Return (x, y) of the center of cell containing provided text 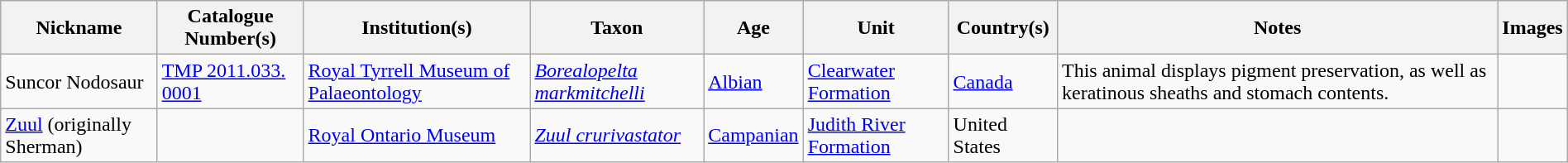
United States (1002, 136)
Images (1532, 28)
Country(s) (1002, 28)
Albian (753, 81)
Catalogue Number(s) (230, 28)
Canada (1002, 81)
Institution(s) (417, 28)
This animal displays pigment preservation, as well as keratinous sheaths and stomach contents. (1277, 81)
Judith River Formation (876, 136)
Age (753, 28)
Notes (1277, 28)
Royal Tyrrell Museum of Palaeontology (417, 81)
Zuul crurivastator (617, 136)
Royal Ontario Museum (417, 136)
Borealopelta markmitchelli (617, 81)
Taxon (617, 28)
Zuul (originally Sherman) (79, 136)
Suncor Nodosaur (79, 81)
Nickname (79, 28)
Campanian (753, 136)
Unit (876, 28)
TMP 2011.033. 0001 (230, 81)
Clearwater Formation (876, 81)
